Scan for the cell matching the given text and deliver its (X, Y) coordinate at center. 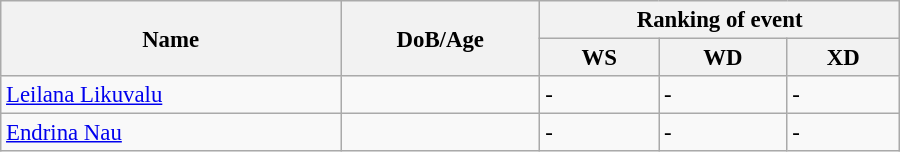
Leilana Likuvalu (171, 95)
Name (171, 38)
XD (843, 58)
Ranking of event (720, 20)
WD (723, 58)
DoB/Age (440, 38)
Endrina Nau (171, 133)
WS (600, 58)
